Return the [X, Y] coordinate for the center point of the cell that contains the specified text.  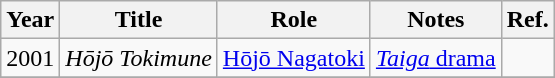
Title [139, 20]
Ref. [528, 20]
Role [294, 20]
Year [30, 20]
Hōjō Nagatoki [294, 58]
Taiga drama [436, 58]
2001 [30, 58]
Hōjō Tokimune [139, 58]
Notes [436, 20]
